From the cell containing the given text, extract its center point as (X, Y) coordinate. 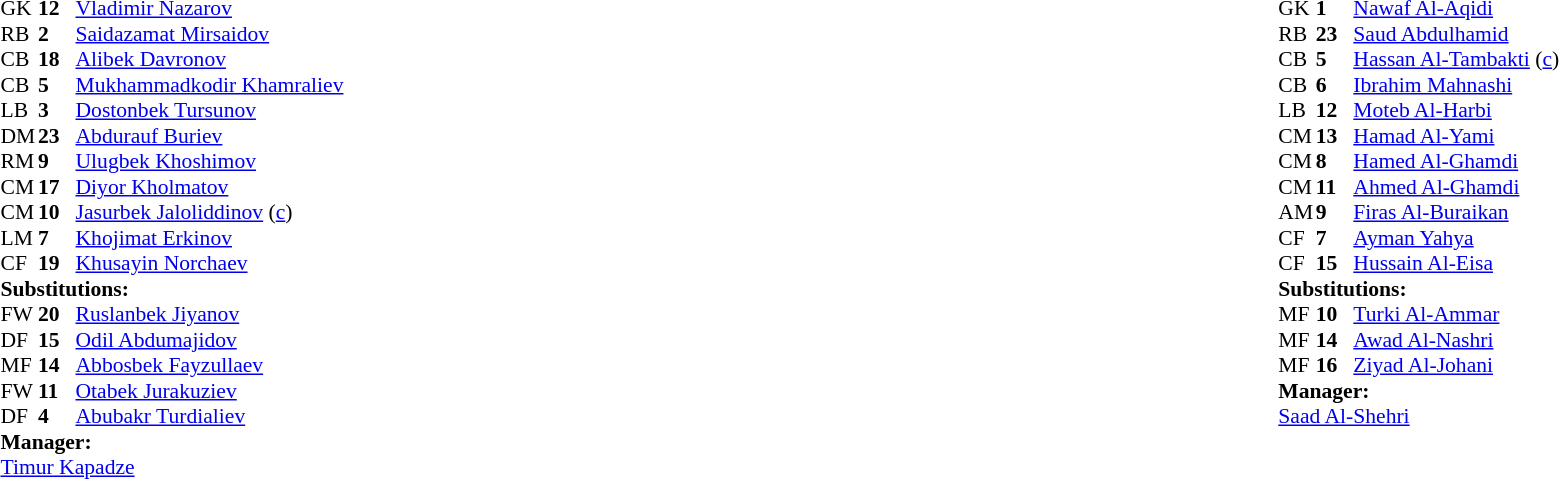
2 (57, 34)
Alibek Davronov (210, 59)
13 (1335, 136)
4 (57, 417)
Diyor Kholmatov (210, 187)
Hamad Al-Yami (1456, 136)
Awad Al-Nashri (1456, 340)
Hassan Al-Tambakti (c) (1456, 59)
Saud Abdulhamid (1456, 34)
12 (1335, 111)
Jasurbek Jaloliddinov (c) (210, 213)
Abdurauf Buriev (210, 136)
Hamed Al-Ghamdi (1456, 161)
Odil Abdumajidov (210, 340)
19 (57, 263)
Saidazamat Mirsaidov (210, 34)
Mukhammadkodir Khamraliev (210, 85)
Ayman Yahya (1456, 238)
Ruslanbek Jiyanov (210, 315)
Hussain Al-Eisa (1456, 263)
Saad Al-Shehri (1418, 417)
Ahmed Al-Ghamdi (1456, 187)
Ulugbek Khoshimov (210, 161)
Otabek Jurakuziev (210, 391)
16 (1335, 365)
Firas Al-Buraikan (1456, 213)
6 (1335, 85)
8 (1335, 161)
RM (19, 161)
17 (57, 187)
3 (57, 111)
20 (57, 315)
Khojimat Erkinov (210, 238)
Abubakr Turdialiev (210, 417)
Turki Al-Ammar (1456, 315)
18 (57, 59)
Dostonbek Tursunov (210, 111)
LM (19, 238)
Ibrahim Mahnashi (1456, 85)
Abbosbek Fayzullaev (210, 365)
DM (19, 136)
AM (1297, 213)
Khusayin Norchaev (210, 263)
Ziyad Al-Johani (1456, 365)
Moteb Al-Harbi (1456, 111)
